Provide the [X, Y] coordinate of the cell's center where the given text is located.  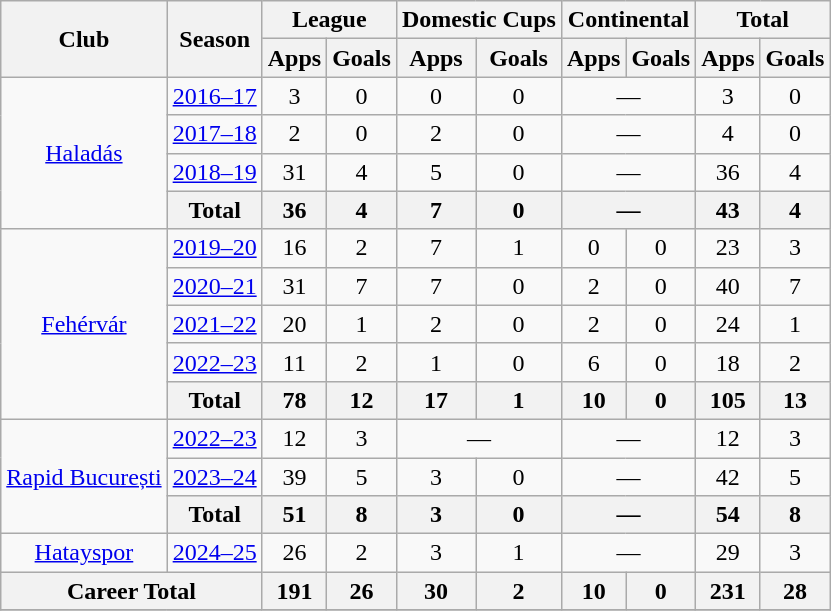
2020–21 [214, 286]
18 [728, 362]
2018–19 [214, 172]
20 [294, 324]
Season [214, 39]
51 [294, 515]
42 [728, 477]
2017–18 [214, 134]
Haladás [84, 153]
Domestic Cups [478, 20]
24 [728, 324]
Club [84, 39]
231 [728, 591]
28 [795, 591]
League [329, 20]
Fehérvár [84, 324]
Career Total [132, 591]
Continental [628, 20]
191 [294, 591]
13 [795, 400]
Rapid București [84, 476]
2024–25 [214, 553]
78 [294, 400]
2021–22 [214, 324]
16 [294, 248]
40 [728, 286]
23 [728, 248]
2019–20 [214, 248]
43 [728, 210]
105 [728, 400]
2016–17 [214, 96]
54 [728, 515]
29 [728, 553]
6 [593, 362]
39 [294, 477]
Hatayspor [84, 553]
2023–24 [214, 477]
11 [294, 362]
30 [436, 591]
17 [436, 400]
